Extract the (X, Y) coordinate from the center of the cell holding the provided text.  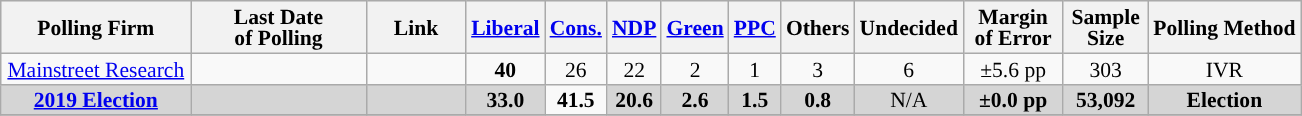
±0.0 pp (1013, 100)
2.6 (694, 100)
Last Dateof Polling (278, 27)
33.0 (505, 100)
Link (416, 27)
1.5 (755, 100)
3 (818, 68)
NDP (634, 27)
Liberal (505, 27)
SampleSize (1106, 27)
Polling Firm (96, 27)
Marginof Error (1013, 27)
IVR (1224, 68)
6 (909, 68)
41.5 (576, 100)
2 (694, 68)
1 (755, 68)
20.6 (634, 100)
Election (1224, 100)
Polling Method (1224, 27)
22 (634, 68)
Cons. (576, 27)
0.8 (818, 100)
Others (818, 27)
26 (576, 68)
53,092 (1106, 100)
PPC (755, 27)
303 (1106, 68)
40 (505, 68)
Mainstreet Research (96, 68)
N/A (909, 100)
2019 Election (96, 100)
Green (694, 27)
±5.6 pp (1013, 68)
Undecided (909, 27)
